Locate the cell with the specified text and output its [x, y] center coordinate. 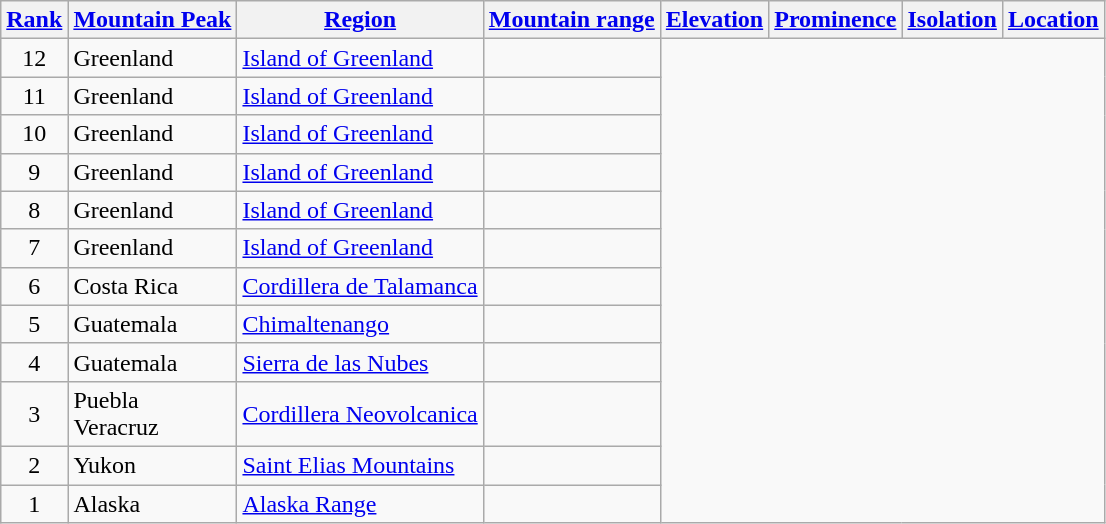
7 [34, 248]
11 [34, 96]
Costa Rica [152, 286]
Isolation [952, 20]
3 [34, 414]
Saint Elias Mountains [360, 465]
PueblaVeracruz [152, 414]
12 [34, 58]
Cordillera de Talamanca [360, 286]
Alaska [152, 503]
5 [34, 324]
1 [34, 503]
6 [34, 286]
Location [1053, 20]
8 [34, 210]
Cordillera Neovolcanica [360, 414]
Yukon [152, 465]
Chimaltenango [360, 324]
2 [34, 465]
Region [360, 20]
Sierra de las Nubes [360, 362]
Rank [34, 20]
Mountain Peak [152, 20]
Elevation [714, 20]
Prominence [836, 20]
9 [34, 172]
4 [34, 362]
10 [34, 134]
Mountain range [572, 20]
Alaska Range [360, 503]
